Identify which cell holds the provided text, then report its [X, Y] central coordinate. 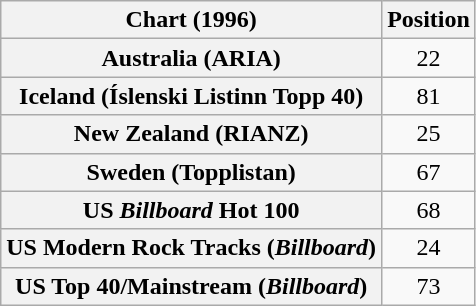
73 [429, 286]
81 [429, 96]
Position [429, 20]
22 [429, 58]
US Top 40/Mainstream (Billboard) [192, 286]
Sweden (Topplistan) [192, 172]
68 [429, 210]
US Modern Rock Tracks (Billboard) [192, 248]
25 [429, 134]
67 [429, 172]
Iceland (Íslenski Listinn Topp 40) [192, 96]
Australia (ARIA) [192, 58]
Chart (1996) [192, 20]
US Billboard Hot 100 [192, 210]
New Zealand (RIANZ) [192, 134]
24 [429, 248]
